Capture the cell that displays the provided text and extract its (X, Y) central coordinate. 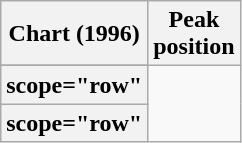
Chart (1996) (74, 34)
Peakposition (194, 34)
